Determine the [X, Y] coordinate at the center of the cell enclosing the given text.  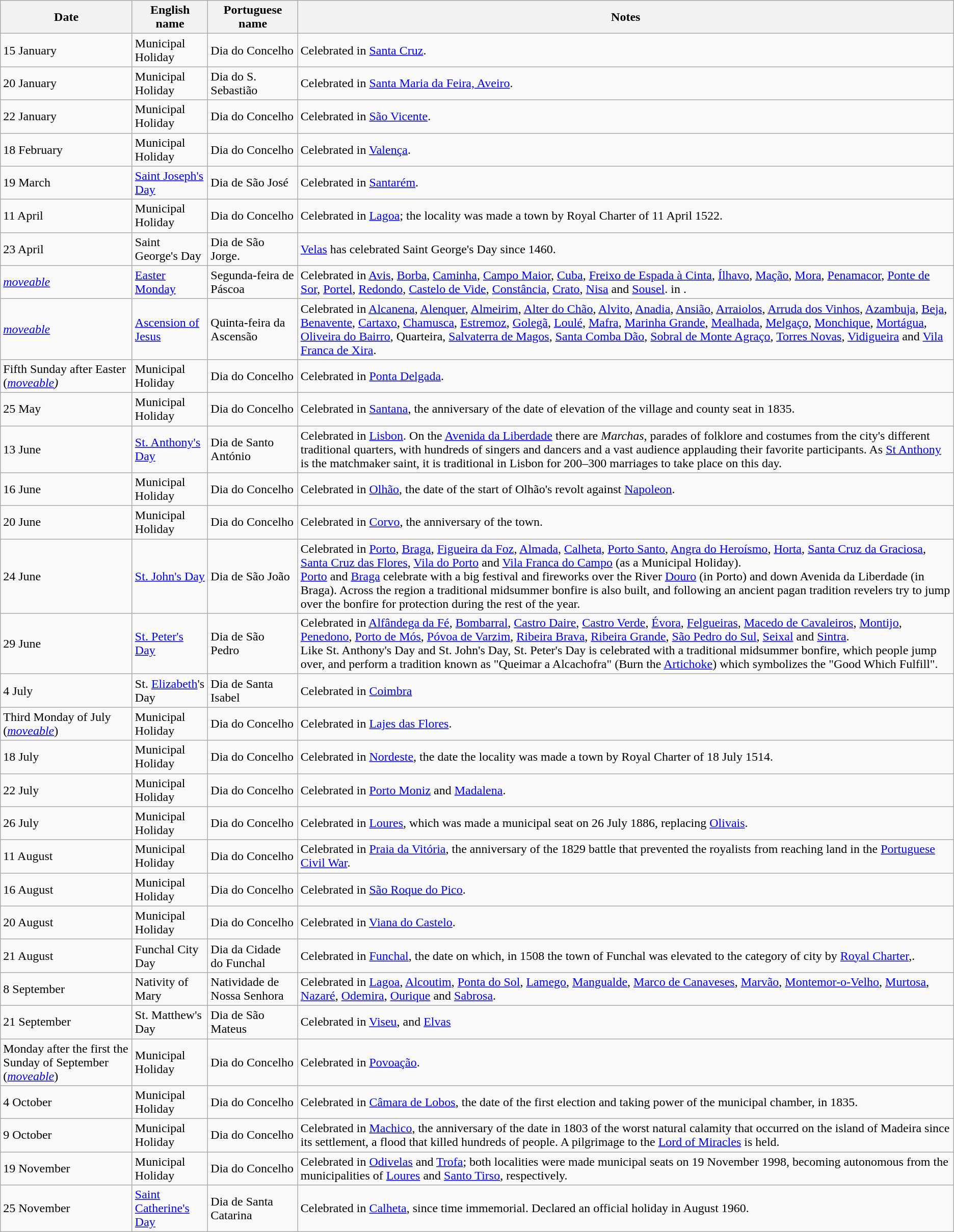
20 January [66, 84]
Celebrated in Valença. [626, 150]
Dia de Santo António [253, 449]
Celebrated in Lajes das Flores. [626, 724]
Celebrated in Ponta Delgada. [626, 376]
26 July [66, 823]
18 July [66, 757]
11 August [66, 856]
Celebrated in Praia da Vitória, the anniversary of the 1829 battle that prevented the royalists from reaching land in the Portuguese Civil War. [626, 856]
18 February [66, 150]
Saint Catherine's Day [170, 1209]
15 January [66, 50]
Celebrated in Viana do Castelo. [626, 922]
Celebrated in Santa Maria da Feira, Aveiro. [626, 84]
Celebrated in Calheta, since time immemorial. Declared an official holiday in August 1960. [626, 1209]
St. Anthony's Day [170, 449]
21 September [66, 1022]
Celebrated in Loures, which was made a municipal seat on 26 July 1886, replacing Olivais. [626, 823]
Third Monday of July (moveable) [66, 724]
St. Peter's Day [170, 644]
22 January [66, 116]
Celebrated in Coimbra [626, 691]
16 June [66, 489]
20 August [66, 922]
Portuguese name [253, 17]
St. John's Day [170, 576]
Easter Monday [170, 282]
Celebrated in São Vicente. [626, 116]
4 July [66, 691]
Celebrated in São Roque do Pico. [626, 890]
Celebrated in Povoação. [626, 1062]
Ascension of Jesus [170, 329]
23 April [66, 249]
22 July [66, 790]
Celebrated in Santana, the anniversary of the date of elevation of the village and county seat in 1835. [626, 409]
Dia de São Mateus [253, 1022]
20 June [66, 523]
25 November [66, 1209]
Velas has celebrated Saint George's Day since 1460. [626, 249]
St. Elizabeth's Day [170, 691]
Celebrated in Nordeste, the date the locality was made a town by Royal Charter of 18 July 1514. [626, 757]
Celebrated in Viseu, and Elvas [626, 1022]
Natividade de Nossa Senhora [253, 988]
Fifth Sunday after Easter (moveable) [66, 376]
Celebrated in Lagoa; the locality was made a town by Royal Charter of 11 April 1522. [626, 216]
St. Matthew's Day [170, 1022]
Celebrated in Corvo, the anniversary of the town. [626, 523]
Notes [626, 17]
9 October [66, 1135]
Dia de Santa Catarina [253, 1209]
16 August [66, 890]
13 June [66, 449]
Monday after the first the Sunday of September (moveable) [66, 1062]
25 May [66, 409]
Celebrated in Funchal, the date on which, in 1508 the town of Funchal was elevated to the category of city by Royal Charter,. [626, 956]
19 March [66, 182]
Saint George's Day [170, 249]
Quinta-feira da Ascensão [253, 329]
4 October [66, 1103]
Dia de São João [253, 576]
Dia de São José [253, 182]
Celebrated in Olhão, the date of the start of Olhão's revolt against Napoleon. [626, 489]
Nativity of Mary [170, 988]
Dia de São Pedro [253, 644]
11 April [66, 216]
21 August [66, 956]
Celebrated in Santa Cruz. [626, 50]
Date [66, 17]
Funchal City Day [170, 956]
English name [170, 17]
24 June [66, 576]
Dia de Santa Isabel [253, 691]
Celebrated in Câmara de Lobos, the date of the first election and taking power of the municipal chamber, in 1835. [626, 1103]
Dia do S. Sebastião [253, 84]
19 November [66, 1169]
Celebrated in Porto Moniz and Madalena. [626, 790]
Saint Joseph's Day [170, 182]
Dia da Cidade do Funchal [253, 956]
8 September [66, 988]
Segunda-feira de Páscoa [253, 282]
Celebrated in Santarém. [626, 182]
Dia de São Jorge. [253, 249]
29 June [66, 644]
